Locate the cell with the specified text and output its [x, y] center coordinate. 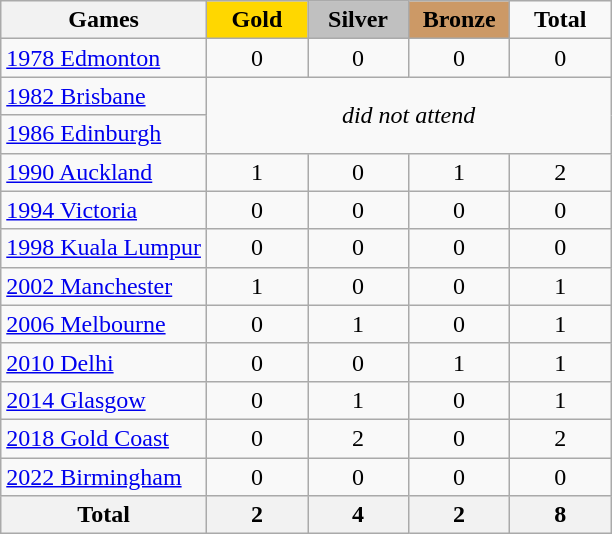
2010 Delhi [104, 362]
Silver [358, 20]
2002 Manchester [104, 286]
2014 Glasgow [104, 400]
2018 Gold Coast [104, 438]
Games [104, 20]
Bronze [460, 20]
1978 Edmonton [104, 58]
did not attend [408, 115]
2006 Melbourne [104, 324]
1982 Brisbane [104, 96]
1986 Edinburgh [104, 134]
8 [560, 515]
2022 Birmingham [104, 477]
1998 Kuala Lumpur [104, 248]
4 [358, 515]
1990 Auckland [104, 172]
Gold [256, 20]
1994 Victoria [104, 210]
